Return [X, Y] of the center of cell containing provided text 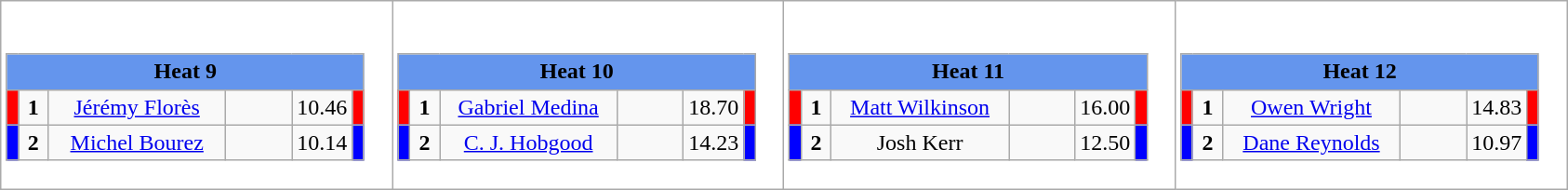
14.83 [1497, 107]
Heat 12 1 Owen Wright 14.83 2 Dane Reynolds 10.97 [1371, 95]
12.50 [1105, 142]
Jérémy Florès [138, 107]
Heat 10 1 Gabriel Medina 18.70 2 C. J. Hobgood 14.23 [588, 95]
Gabriel Medina [528, 107]
Dane Reynolds [1311, 142]
16.00 [1105, 107]
Heat 9 1 Jérémy Florès 10.46 2 Michel Bourez 10.14 [197, 95]
18.70 [714, 107]
Heat 11 1 Matt Wilkinson 16.00 2 Josh Kerr 12.50 [980, 95]
Heat 10 [577, 72]
10.46 [322, 107]
Heat 11 [968, 72]
C. J. Hobgood [528, 142]
Michel Bourez [138, 142]
10.97 [1497, 142]
Matt Wilkinson [921, 107]
Josh Kerr [921, 142]
Owen Wright [1311, 107]
14.23 [714, 142]
10.14 [322, 142]
Heat 12 [1360, 72]
Heat 9 [185, 72]
